Scan for the cell matching the given text and deliver its (X, Y) coordinate at center. 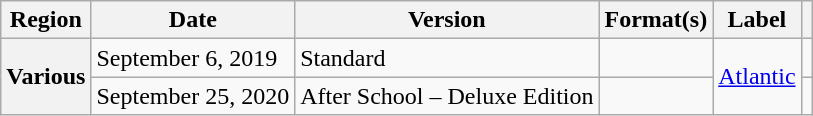
September 25, 2020 (193, 96)
Standard (447, 58)
Region (46, 20)
September 6, 2019 (193, 58)
After School – Deluxe Edition (447, 96)
Format(s) (656, 20)
Label (757, 20)
Date (193, 20)
Version (447, 20)
Atlantic (757, 77)
Various (46, 77)
